Pinpoint the cell where the given text exists, returning its [x, y] midpoint coordinate. 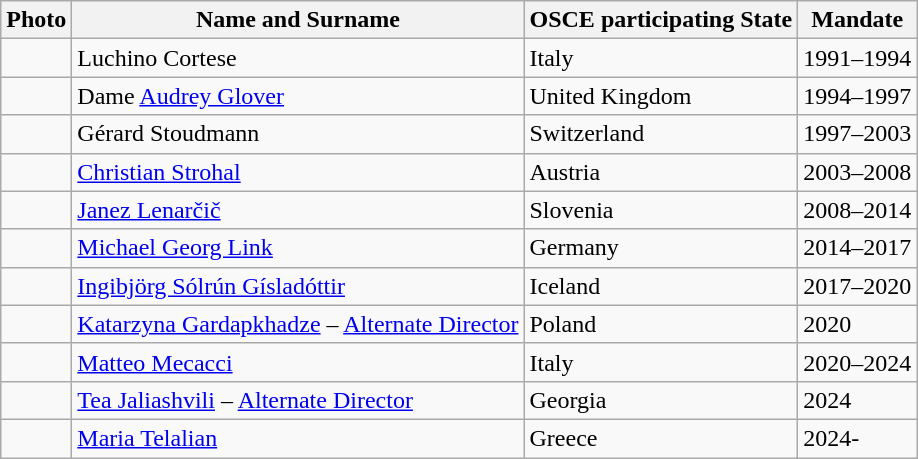
2014–2017 [858, 248]
2024 [858, 400]
Austria [661, 172]
Michael Georg Link [298, 248]
2017–2020 [858, 286]
Switzerland [661, 134]
2020–2024 [858, 362]
Greece [661, 438]
Christian Strohal [298, 172]
2003–2008 [858, 172]
Janez Lenarčič [298, 210]
Mandate [858, 20]
Iceland [661, 286]
Dame Audrey Glover [298, 96]
Matteo Mecacci [298, 362]
Ingibjörg Sólrún Gísladóttir [298, 286]
Tea Jaliashvili – Alternate Director [298, 400]
Name and Surname [298, 20]
Germany [661, 248]
Poland [661, 324]
2024- [858, 438]
OSCE participating State [661, 20]
1991–1994 [858, 58]
1997–2003 [858, 134]
United Kingdom [661, 96]
Slovenia [661, 210]
Gérard Stoudmann [298, 134]
Katarzyna Gardapkhadze – Alternate Director [298, 324]
2020 [858, 324]
1994–1997 [858, 96]
Luchino Cortese [298, 58]
2008–2014 [858, 210]
Maria Telalian [298, 438]
Photo [36, 20]
Georgia [661, 400]
